Determine the [X, Y] coordinate at the center of the cell enclosing the given text.  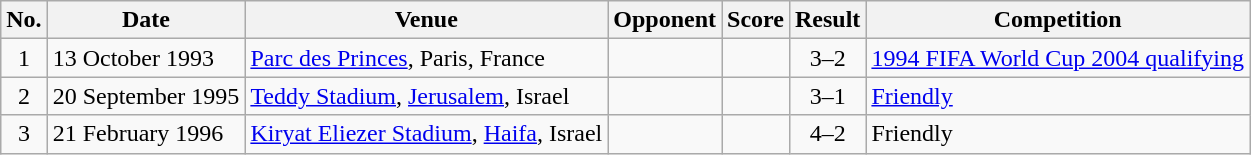
No. [24, 20]
Date [146, 20]
1 [24, 58]
13 October 1993 [146, 58]
Competition [1058, 20]
4–2 [827, 134]
Venue [426, 20]
3 [24, 134]
Result [827, 20]
1994 FIFA World Cup 2004 qualifying [1058, 58]
Kiryat Eliezer Stadium, Haifa, Israel [426, 134]
20 September 1995 [146, 96]
Parc des Princes, Paris, France [426, 58]
3–1 [827, 96]
21 February 1996 [146, 134]
Teddy Stadium, Jerusalem, Israel [426, 96]
2 [24, 96]
3–2 [827, 58]
Opponent [665, 20]
Score [756, 20]
